Find where the given text appears and provide that cell's center as [X, Y] coordinate. 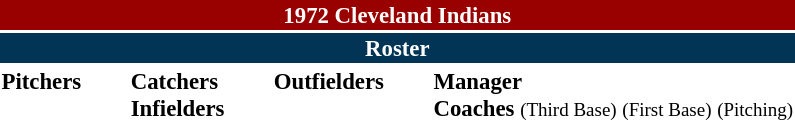
Roster [398, 48]
1972 Cleveland Indians [398, 15]
